Provide the (X, Y) coordinate of the cell's center where the given text is located.  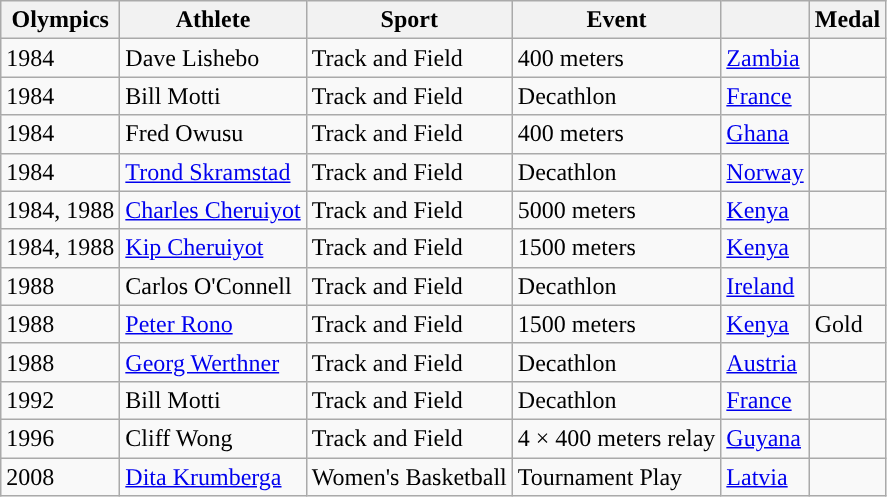
Athlete (213, 20)
Olympics (60, 20)
Latvia (765, 477)
Dave Lishebo (213, 58)
Carlos O'Connell (213, 286)
Women's Basketball (409, 477)
Dita Krumberga (213, 477)
Norway (765, 172)
Fred Owusu (213, 134)
Trond Skramstad (213, 172)
Cliff Wong (213, 438)
1992 (60, 400)
1996 (60, 438)
Medal (847, 20)
Peter Rono (213, 324)
Ghana (765, 134)
Tournament Play (616, 477)
Sport (409, 20)
Georg Werthner (213, 362)
Zambia (765, 58)
Ireland (765, 286)
Guyana (765, 438)
5000 meters (616, 210)
Gold (847, 324)
Austria (765, 362)
Charles Cheruiyot (213, 210)
Event (616, 20)
4 × 400 meters relay (616, 438)
Kip Cheruiyot (213, 248)
2008 (60, 477)
